Provide the [x, y] coordinate of the cell's center where the given text is located.  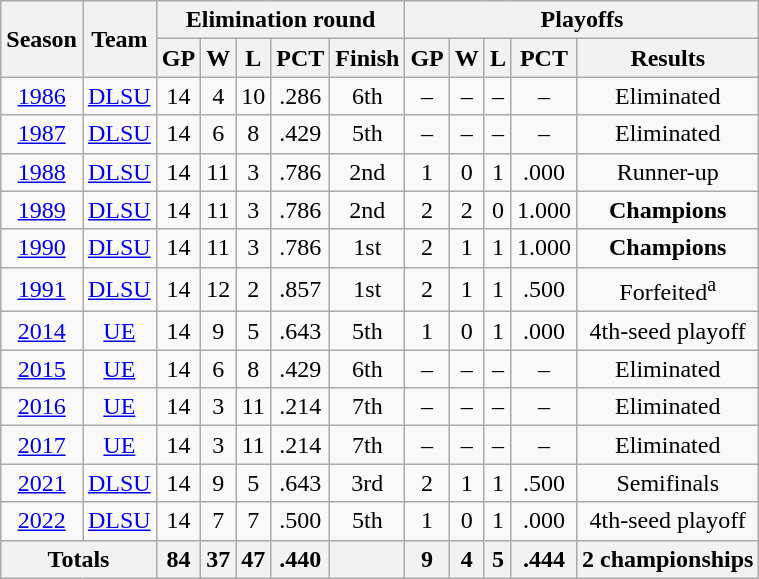
Team [119, 39]
2 championships [667, 559]
2016 [42, 407]
1990 [42, 248]
Semifinals [667, 483]
.444 [544, 559]
2014 [42, 331]
2017 [42, 445]
47 [254, 559]
Elimination round [280, 20]
Playoffs [582, 20]
1986 [42, 96]
Results [667, 58]
1987 [42, 134]
12 [218, 290]
Runner-up [667, 172]
1988 [42, 172]
37 [218, 559]
2021 [42, 483]
Totals [78, 559]
2022 [42, 521]
Season [42, 39]
10 [254, 96]
1989 [42, 210]
Finish [368, 58]
1991 [42, 290]
.857 [300, 290]
.440 [300, 559]
Forfeiteda [667, 290]
2015 [42, 369]
.286 [300, 96]
84 [178, 559]
3rd [368, 483]
